Pinpoint the cell where the given text exists, returning its [X, Y] midpoint coordinate. 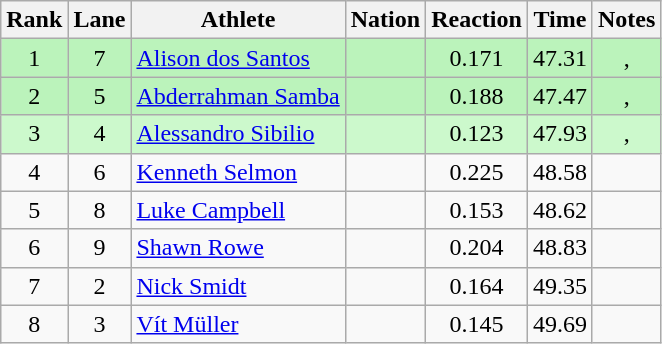
0.188 [477, 96]
48.83 [560, 248]
Athlete [238, 20]
Vít Müller [238, 324]
0.225 [477, 172]
Kenneth Selmon [238, 172]
Nick Smidt [238, 286]
48.62 [560, 210]
Lane [100, 20]
0.153 [477, 210]
Notes [626, 20]
47.31 [560, 58]
0.123 [477, 134]
48.58 [560, 172]
Alison dos Santos [238, 58]
47.93 [560, 134]
0.164 [477, 286]
Shawn Rowe [238, 248]
Abderrahman Samba [238, 96]
Luke Campbell [238, 210]
0.204 [477, 248]
0.171 [477, 58]
Time [560, 20]
49.69 [560, 324]
Rank [34, 20]
47.47 [560, 96]
Reaction [477, 20]
Alessandro Sibilio [238, 134]
49.35 [560, 286]
Nation [385, 20]
1 [34, 58]
9 [100, 248]
0.145 [477, 324]
